Provide the (X, Y) coordinate of the cell's center where the given text is located.  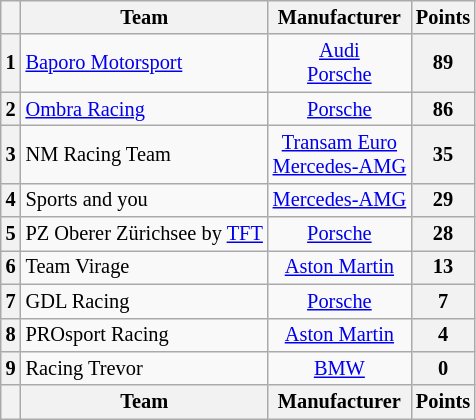
8 (11, 335)
86 (443, 109)
2 (11, 109)
BMW (340, 368)
9 (11, 368)
Sports and you (144, 200)
29 (443, 200)
Transam EuroMercedes-AMG (340, 154)
3 (11, 154)
GDL Racing (144, 301)
Baporo Motorsport (144, 63)
5 (11, 234)
1 (11, 63)
Mercedes-AMG (340, 200)
0 (443, 368)
NM Racing Team (144, 154)
13 (443, 267)
6 (11, 267)
28 (443, 234)
PZ Oberer Zürichsee by TFT (144, 234)
35 (443, 154)
PROsport Racing (144, 335)
Team Virage (144, 267)
89 (443, 63)
Ombra Racing (144, 109)
Racing Trevor (144, 368)
AudiPorsche (340, 63)
